Output the [x, y] coordinate of the center of the cell containing the given text.  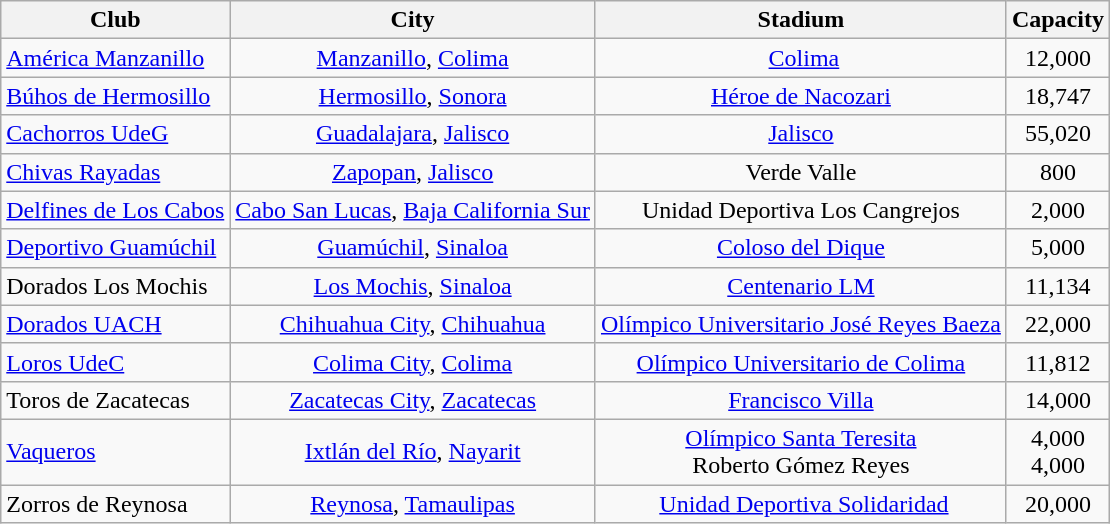
Capacity [1058, 20]
Chihuahua City, Chihuahua [413, 324]
Francisco Villa [800, 400]
Olímpico Santa TeresitaRoberto Gómez Reyes [800, 452]
55,020 [1058, 134]
Zorros de Reynosa [116, 503]
Stadium [800, 20]
Centenario LM [800, 286]
Manzanillo, Colima [413, 58]
Club [116, 20]
Verde Valle [800, 172]
Ixtlán del Río, Nayarit [413, 452]
Jalisco [800, 134]
América Manzanillo [116, 58]
Deportivo Guamúchil [116, 248]
Colima City, Colima [413, 362]
Delfines de Los Cabos [116, 210]
Cabo San Lucas, Baja California Sur [413, 210]
Unidad Deportiva Los Cangrejos [800, 210]
Hermosillo, Sonora [413, 96]
12,000 [1058, 58]
Toros de Zacatecas [116, 400]
Vaqueros [116, 452]
18,747 [1058, 96]
22,000 [1058, 324]
Coloso del Dique [800, 248]
Dorados UACH [116, 324]
Dorados Los Mochis [116, 286]
Reynosa, Tamaulipas [413, 503]
Cachorros UdeG [116, 134]
Zapopan, Jalisco [413, 172]
Búhos de Hermosillo [116, 96]
2,000 [1058, 210]
Los Mochis, Sinaloa [413, 286]
Olímpico Universitario de Colima [800, 362]
Olímpico Universitario José Reyes Baeza [800, 324]
800 [1058, 172]
Loros UdeC [116, 362]
Guamúchil, Sinaloa [413, 248]
11,812 [1058, 362]
Colima [800, 58]
14,000 [1058, 400]
20,000 [1058, 503]
City [413, 20]
Guadalajara, Jalisco [413, 134]
5,000 [1058, 248]
Unidad Deportiva Solidaridad [800, 503]
Zacatecas City, Zacatecas [413, 400]
Chivas Rayadas [116, 172]
11,134 [1058, 286]
4,0004,000 [1058, 452]
Héroe de Nacozari [800, 96]
